For the text-containing cell, return its midpoint in (x, y) coordinate format. 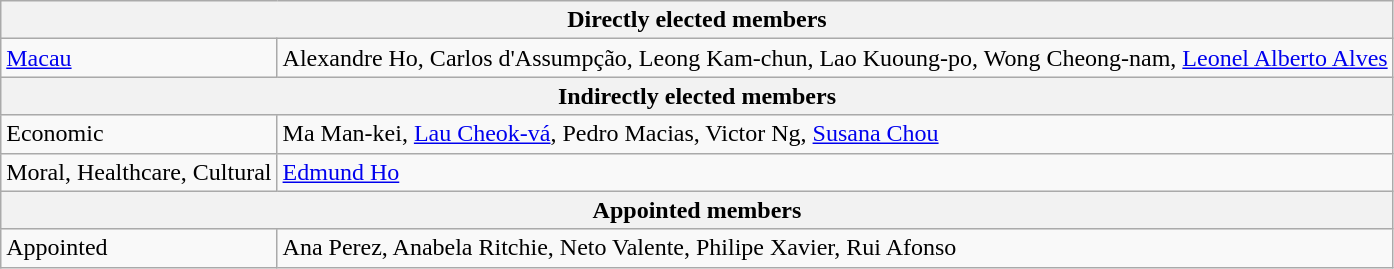
Edmund Ho (835, 172)
Moral, Healthcare, Cultural (139, 172)
Appointed members (697, 210)
Macau (139, 58)
Appointed (139, 248)
Directly elected members (697, 20)
Ana Perez, Anabela Ritchie, Neto Valente, Philipe Xavier, Rui Afonso (835, 248)
Ma Man-kei, Lau Cheok-vá, Pedro Macias, Victor Ng, Susana Chou (835, 134)
Economic (139, 134)
Alexandre Ho, Carlos d'Assumpção, Leong Kam-chun, Lao Kuoung-po, Wong Cheong-nam, Leonel Alberto Alves (835, 58)
Indirectly elected members (697, 96)
